Extract the (X, Y) coordinate from the center of the cell holding the provided text.  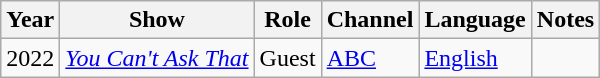
Language (475, 20)
Notes (565, 20)
You Can't Ask That (157, 58)
Show (157, 20)
Channel (370, 20)
English (475, 58)
Year (30, 20)
2022 (30, 58)
ABC (370, 58)
Role (288, 20)
Guest (288, 58)
